Find where the given text appears and provide that cell's center as [x, y] coordinate. 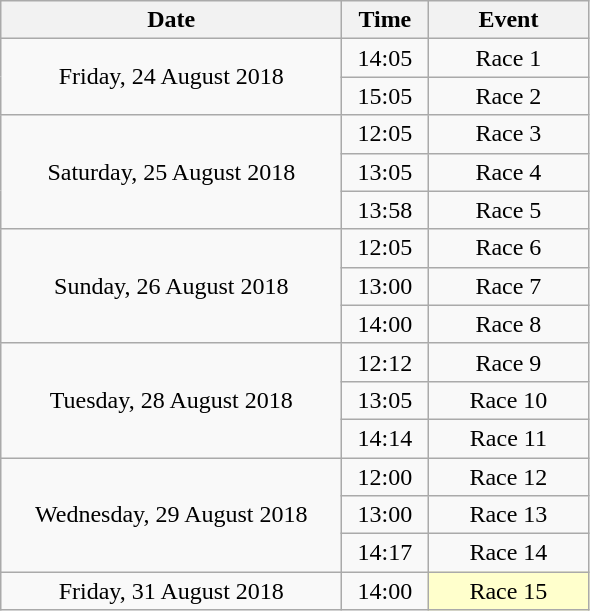
Event [508, 20]
14:17 [385, 553]
Race 11 [508, 438]
Tuesday, 28 August 2018 [172, 400]
12:00 [385, 477]
Race 5 [508, 210]
Race 8 [508, 324]
Race 15 [508, 591]
12:12 [385, 362]
Race 2 [508, 96]
Date [172, 20]
Race 7 [508, 286]
13:58 [385, 210]
Race 14 [508, 553]
Time [385, 20]
Race 9 [508, 362]
Race 10 [508, 400]
15:05 [385, 96]
Friday, 31 August 2018 [172, 591]
Wednesday, 29 August 2018 [172, 515]
Race 13 [508, 515]
Sunday, 26 August 2018 [172, 286]
Race 4 [508, 172]
Friday, 24 August 2018 [172, 77]
14:14 [385, 438]
Saturday, 25 August 2018 [172, 172]
Race 6 [508, 248]
Race 1 [508, 58]
Race 3 [508, 134]
14:05 [385, 58]
Race 12 [508, 477]
